Pinpoint the cell where the given text exists, returning its (X, Y) midpoint coordinate. 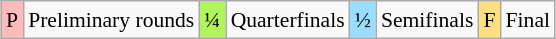
Quarterfinals (288, 20)
F (489, 20)
Semifinals (427, 20)
P (12, 20)
½ (363, 20)
Preliminary rounds (111, 20)
¼ (212, 20)
Final (528, 20)
